Pinpoint the cell where the given text exists, returning its (x, y) midpoint coordinate. 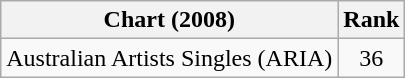
Australian Artists Singles (ARIA) (170, 58)
Rank (372, 20)
Chart (2008) (170, 20)
36 (372, 58)
